Pinpoint the cell where the given text exists, returning its [X, Y] midpoint coordinate. 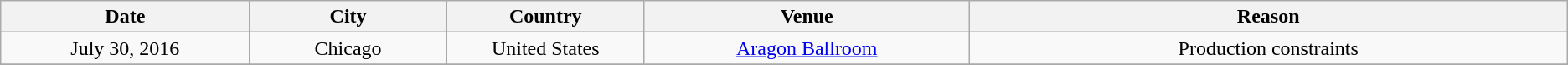
Date [126, 17]
Aragon Ballroom [807, 48]
City [348, 17]
Production constraints [1268, 48]
Country [545, 17]
July 30, 2016 [126, 48]
United States [545, 48]
Venue [807, 17]
Chicago [348, 48]
Reason [1268, 17]
